Pinpoint the cell where the given text exists, returning its (x, y) midpoint coordinate. 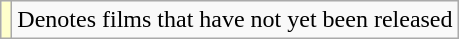
Denotes films that have not yet been released (235, 20)
